Capture the cell that displays the provided text and extract its (X, Y) central coordinate. 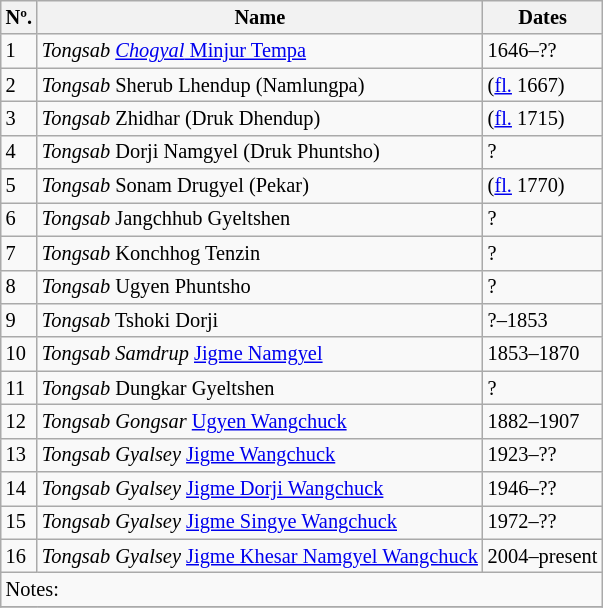
Tongsab Ugyen Phuntsho (260, 287)
Name (260, 17)
(fl. 1667) (543, 85)
8 (19, 287)
11 (19, 388)
1882–1907 (543, 421)
Tongsab Sherub Lhendup (Namlungpa) (260, 85)
Nº. (19, 17)
Notes: (302, 589)
15 (19, 522)
2 (19, 85)
Tongsab Konchhog Tenzin (260, 253)
3 (19, 118)
16 (19, 556)
Tongsab Dungkar Gyeltshen (260, 388)
13 (19, 455)
1923–?? (543, 455)
Tongsab Gyalsey Jigme Khesar Namgyel Wangchuck (260, 556)
Tongsab Sonam Drugyel (Pekar) (260, 186)
10 (19, 354)
7 (19, 253)
Tongsab Tshoki Dorji (260, 320)
Tongsab Jangchhub Gyeltshen (260, 219)
(fl. 1715) (543, 118)
1646–?? (543, 51)
Tongsab Chogyal Minjur Tempa (260, 51)
5 (19, 186)
Tongsab Gyalsey Jigme Singye Wangchuck (260, 522)
Tongsab Zhidhar (Druk Dhendup) (260, 118)
6 (19, 219)
?–1853 (543, 320)
4 (19, 152)
1946–?? (543, 489)
1853–1870 (543, 354)
Tongsab Gyalsey Jigme Wangchuck (260, 455)
9 (19, 320)
Tongsab Samdrup Jigme Namgyel (260, 354)
Tongsab Gyalsey Jigme Dorji Wangchuck (260, 489)
Tongsab Dorji Namgyel (Druk Phuntsho) (260, 152)
1972–?? (543, 522)
(fl. 1770) (543, 186)
Dates (543, 17)
Tongsab Gongsar Ugyen Wangchuck (260, 421)
12 (19, 421)
2004–present (543, 556)
1 (19, 51)
14 (19, 489)
